Search for the cell housing the specified text and yield its (x, y) center coordinate. 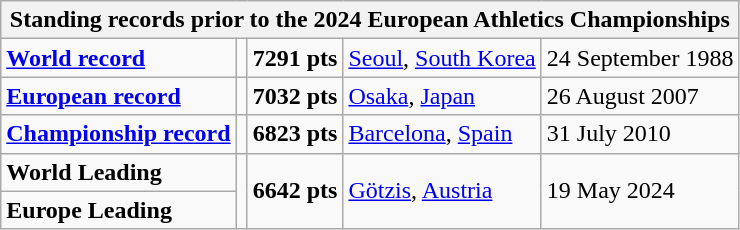
World record (118, 58)
Osaka, Japan (442, 96)
24 September 1988 (640, 58)
7032 pts (295, 96)
6823 pts (295, 134)
World Leading (118, 172)
Europe Leading (118, 210)
Seoul, South Korea (442, 58)
26 August 2007 (640, 96)
7291 pts (295, 58)
31 July 2010 (640, 134)
Championship record (118, 134)
Barcelona, Spain (442, 134)
Standing records prior to the 2024 European Athletics Championships (370, 20)
European record (118, 96)
Götzis, Austria (442, 191)
6642 pts (295, 191)
19 May 2024 (640, 191)
